Return the (x, y) coordinate for the center point of the cell that contains the specified text.  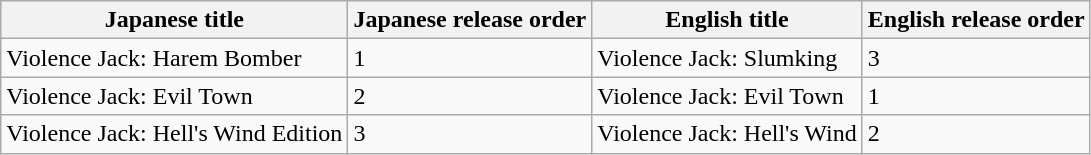
Japanese release order (470, 20)
Japanese title (174, 20)
Violence Jack: Hell's Wind Edition (174, 134)
Violence Jack: Slumking (727, 58)
Violence Jack: Hell's Wind (727, 134)
English title (727, 20)
English release order (976, 20)
Violence Jack: Harem Bomber (174, 58)
